From the cell containing the given text, extract its center point as (x, y) coordinate. 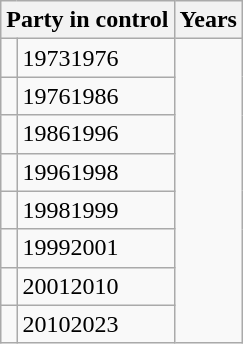
19981999 (96, 210)
19992001 (96, 248)
19731976 (96, 58)
Party in control (88, 20)
19961998 (96, 172)
Years (208, 20)
20012010 (96, 286)
19861996 (96, 134)
19761986 (96, 96)
20102023 (96, 324)
